Search for the cell housing the specified text and yield its (X, Y) center coordinate. 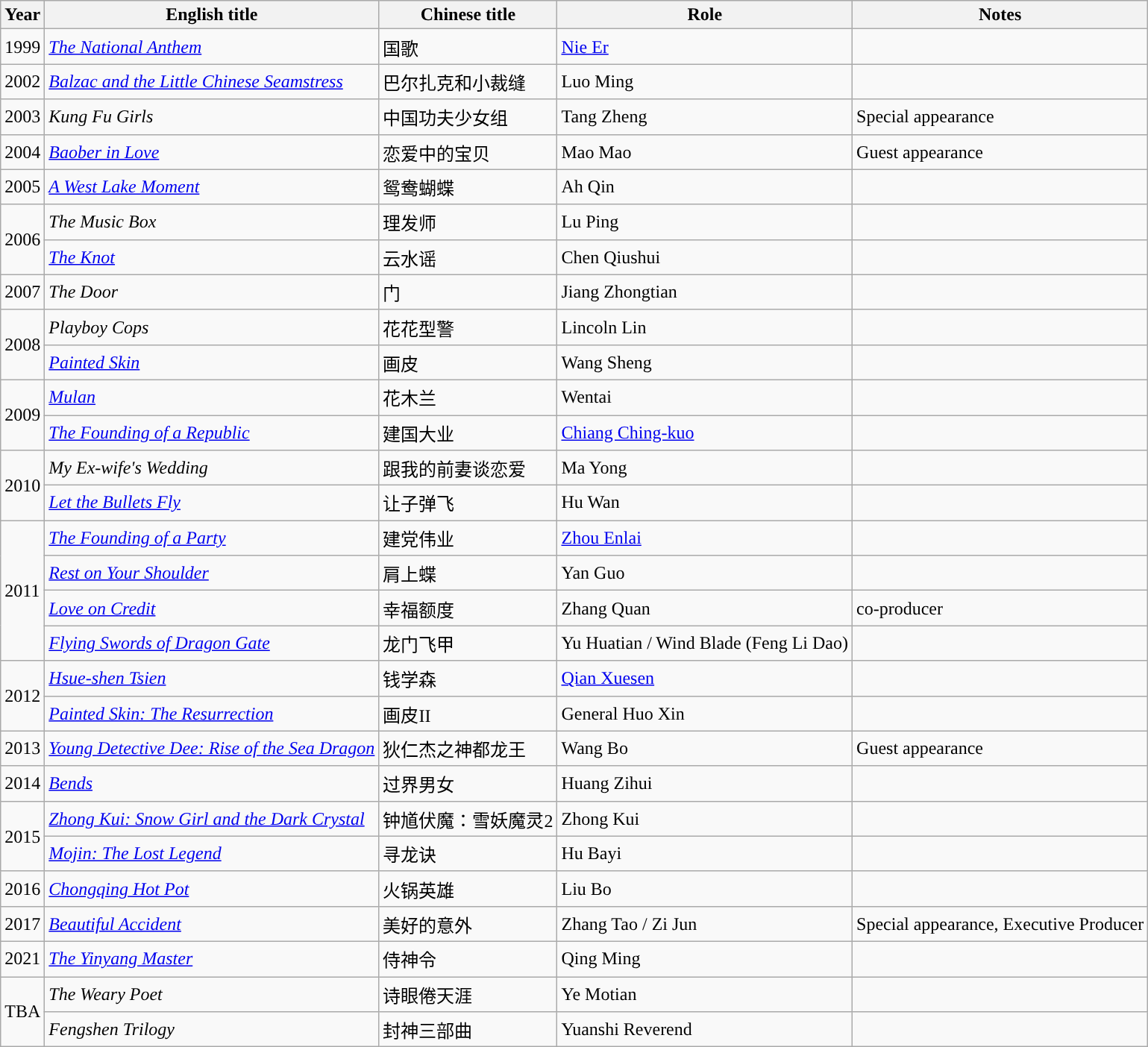
幸福额度 (468, 609)
巴尔扎克和小裁缝 (468, 82)
Ma Yong (705, 468)
Zhong Kui: Snow Girl and the Dark Crystal (212, 819)
Qing Ming (705, 959)
Chen Qiushui (705, 257)
The Founding of a Party (212, 538)
Chongqing Hot Pot (212, 889)
2013 (22, 749)
TBA (22, 1012)
1999 (22, 46)
Wang Bo (705, 749)
Rest on Your Shoulder (212, 573)
Jiang Zhongtian (705, 292)
The Music Box (212, 222)
Zhou Enlai (705, 538)
龙门飞甲 (468, 643)
2015 (22, 836)
2003 (22, 116)
The Yinyang Master (212, 959)
Bends (212, 783)
The Founding of a Republic (212, 433)
Mojin: The Lost Legend (212, 853)
2008 (22, 345)
侍神令 (468, 959)
Mulan (212, 397)
Luo Ming (705, 82)
Qian Xuesen (705, 679)
The Knot (212, 257)
钟馗伏魔：雪妖魔灵2 (468, 819)
co-producer (1000, 609)
The National Anthem (212, 46)
2007 (22, 292)
Playboy Cops (212, 327)
The Door (212, 292)
跟我的前妻谈恋爱 (468, 468)
建国大业 (468, 433)
云水谣 (468, 257)
The Weary Poet (212, 995)
Lincoln Lin (705, 327)
Liu Bo (705, 889)
Let the Bullets Fly (212, 503)
Ye Motian (705, 995)
Chinese title (468, 15)
鸳鸯蝴蝶 (468, 186)
English title (212, 15)
Year (22, 15)
2005 (22, 186)
General Huo Xin (705, 713)
Zhong Kui (705, 819)
Beautiful Accident (212, 923)
Young Detective Dee: Rise of the Sea Dragon (212, 749)
2006 (22, 239)
Zhang Tao / Zi Jun (705, 923)
Hu Bayi (705, 853)
Chiang Ching-kuo (705, 433)
Flying Swords of Dragon Gate (212, 643)
2014 (22, 783)
花花型警 (468, 327)
封神三部曲 (468, 1029)
Hsue-shen Tsien (212, 679)
Huang Zihui (705, 783)
Notes (1000, 15)
画皮 (468, 362)
Balzac and the Little Chinese Seamstress (212, 82)
Love on Credit (212, 609)
国歌 (468, 46)
美好的意外 (468, 923)
Mao Mao (705, 152)
2011 (22, 591)
Special appearance, Executive Producer (1000, 923)
狄仁杰之神都龙王 (468, 749)
Yuanshi Reverend (705, 1029)
2009 (22, 415)
诗眼倦天涯 (468, 995)
恋爱中的宝贝 (468, 152)
2016 (22, 889)
理发师 (468, 222)
中国功夫少女组 (468, 116)
Baober in Love (212, 152)
Kung Fu Girls (212, 116)
花木兰 (468, 397)
Wang Sheng (705, 362)
Nie Er (705, 46)
Painted Skin: The Resurrection (212, 713)
肩上蝶 (468, 573)
2010 (22, 485)
Tang Zheng (705, 116)
Ah Qin (705, 186)
Yan Guo (705, 573)
Wentai (705, 397)
Yu Huatian / Wind Blade (Feng Li Dao) (705, 643)
2021 (22, 959)
My Ex-wife's Wedding (212, 468)
Hu Wan (705, 503)
2004 (22, 152)
画皮II (468, 713)
A West Lake Moment (212, 186)
Zhang Quan (705, 609)
2017 (22, 923)
Painted Skin (212, 362)
寻龙诀 (468, 853)
Role (705, 15)
Fengshen Trilogy (212, 1029)
Lu Ping (705, 222)
Special appearance (1000, 116)
2012 (22, 696)
火锅英雄 (468, 889)
门 (468, 292)
过界男女 (468, 783)
让子弹飞 (468, 503)
建党伟业 (468, 538)
2002 (22, 82)
钱学森 (468, 679)
